For the text-containing cell, return its midpoint in [x, y] coordinate format. 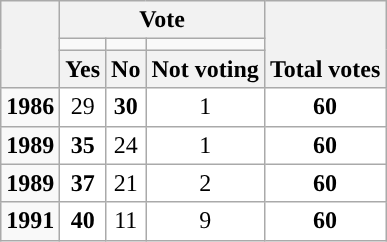
30 [126, 107]
No [126, 69]
35 [83, 145]
40 [83, 221]
Vote [162, 20]
1991 [30, 221]
Total votes [325, 44]
Not voting [205, 69]
11 [126, 221]
Yes [83, 69]
21 [126, 183]
1986 [30, 107]
9 [205, 221]
29 [83, 107]
37 [83, 183]
2 [205, 183]
24 [126, 145]
